Determine the (X, Y) coordinate at the center of the cell enclosing the given text.  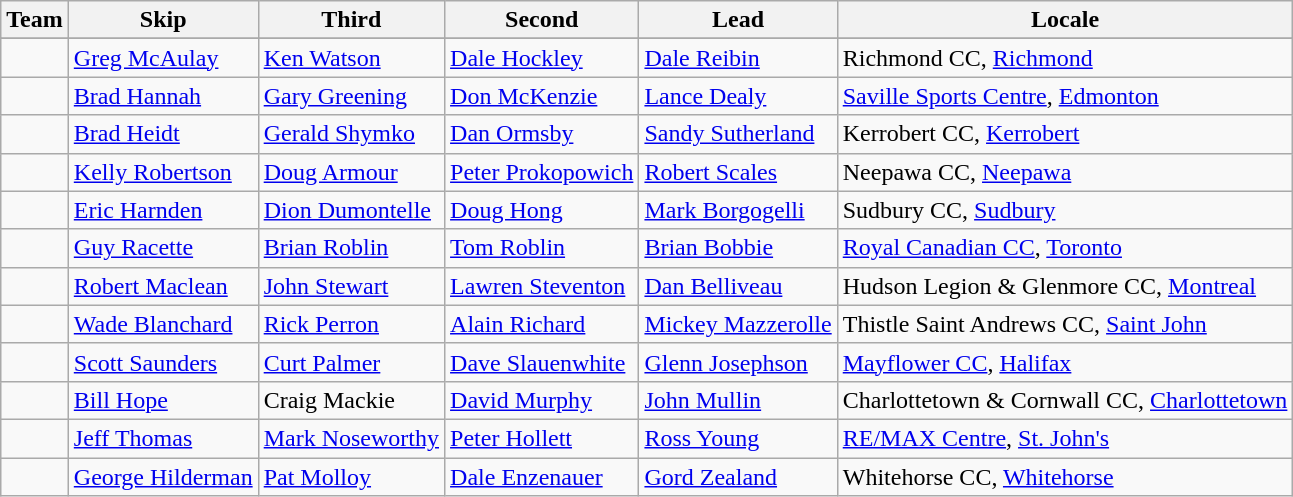
Lance Dealy (738, 96)
Thistle Saint Andrews CC, Saint John (1065, 324)
Doug Armour (351, 172)
Ross Young (738, 438)
Dion Dumontelle (351, 210)
Tom Roblin (542, 248)
Mayflower CC, Halifax (1065, 362)
Gord Zealand (738, 477)
Guy Racette (163, 248)
Jeff Thomas (163, 438)
Kelly Robertson (163, 172)
Second (542, 20)
Dave Slauenwhite (542, 362)
Craig Mackie (351, 400)
RE/MAX Centre, St. John's (1065, 438)
Mickey Mazzerolle (738, 324)
Brad Heidt (163, 134)
Peter Prokopowich (542, 172)
Whitehorse CC, Whitehorse (1065, 477)
Lead (738, 20)
Don McKenzie (542, 96)
Mark Noseworthy (351, 438)
Mark Borgogelli (738, 210)
Brad Hannah (163, 96)
Peter Hollett (542, 438)
Glenn Josephson (738, 362)
Dan Ormsby (542, 134)
Doug Hong (542, 210)
Gerald Shymko (351, 134)
Brian Bobbie (738, 248)
Eric Harnden (163, 210)
Rick Perron (351, 324)
Dale Enzenauer (542, 477)
David Murphy (542, 400)
Robert Maclean (163, 286)
Scott Saunders (163, 362)
Wade Blanchard (163, 324)
Brian Roblin (351, 248)
Ken Watson (351, 58)
Dan Belliveau (738, 286)
Skip (163, 20)
Dale Reibin (738, 58)
Sudbury CC, Sudbury (1065, 210)
Hudson Legion & Glenmore CC, Montreal (1065, 286)
Curt Palmer (351, 362)
Lawren Steventon (542, 286)
Charlottetown & Cornwall CC, Charlottetown (1065, 400)
John Mullin (738, 400)
Sandy Sutherland (738, 134)
Royal Canadian CC, Toronto (1065, 248)
Locale (1065, 20)
Dale Hockley (542, 58)
Saville Sports Centre, Edmonton (1065, 96)
George Hilderman (163, 477)
Neepawa CC, Neepawa (1065, 172)
Gary Greening (351, 96)
Kerrobert CC, Kerrobert (1065, 134)
Alain Richard (542, 324)
Greg McAulay (163, 58)
Pat Molloy (351, 477)
Bill Hope (163, 400)
Richmond CC, Richmond (1065, 58)
Robert Scales (738, 172)
John Stewart (351, 286)
Third (351, 20)
Team (35, 20)
